Detect which cell encompasses the target text, then output its [x, y] center coordinate. 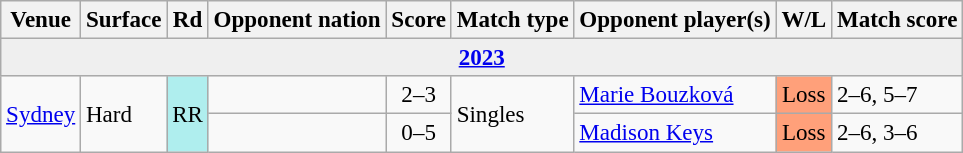
2023 [482, 58]
W/L [804, 20]
Venue [41, 20]
2–3 [418, 95]
2–6, 5–7 [898, 95]
0–5 [418, 133]
Score [418, 20]
Marie Bouzková [675, 95]
Madison Keys [675, 133]
Opponent player(s) [675, 20]
Surface [124, 20]
Sydney [41, 114]
2–6, 3–6 [898, 133]
RR [188, 114]
Opponent nation [297, 20]
Match score [898, 20]
Hard [124, 114]
Rd [188, 20]
Singles [512, 114]
Match type [512, 20]
